Capture the cell that displays the provided text and extract its [X, Y] central coordinate. 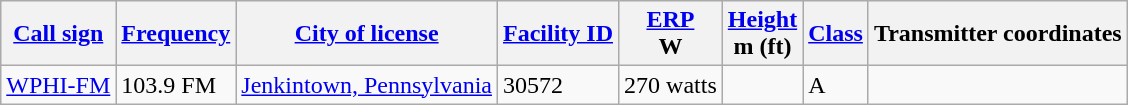
Call sign [58, 34]
30572 [558, 85]
Class [836, 34]
Facility ID [558, 34]
City of license [367, 34]
WPHI-FM [58, 85]
Frequency [176, 34]
Heightm (ft) [762, 34]
ERPW [671, 34]
270 watts [671, 85]
103.9 FM [176, 85]
Transmitter coordinates [998, 34]
Jenkintown, Pennsylvania [367, 85]
A [836, 85]
